Output the (x, y) coordinate of the center of the cell containing the given text.  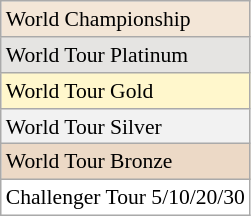
World Championship (126, 19)
Challenger Tour 5/10/20/30 (126, 197)
World Tour Platinum (126, 55)
World Tour Gold (126, 91)
World Tour Bronze (126, 162)
World Tour Silver (126, 126)
